Find where the given text appears and provide that cell's center as [x, y] coordinate. 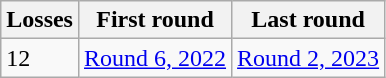
Losses [40, 20]
Round 6, 2022 [154, 58]
Round 2, 2023 [308, 58]
12 [40, 58]
Last round [308, 20]
First round [154, 20]
